Detect which cell encompasses the target text, then output its (X, Y) center coordinate. 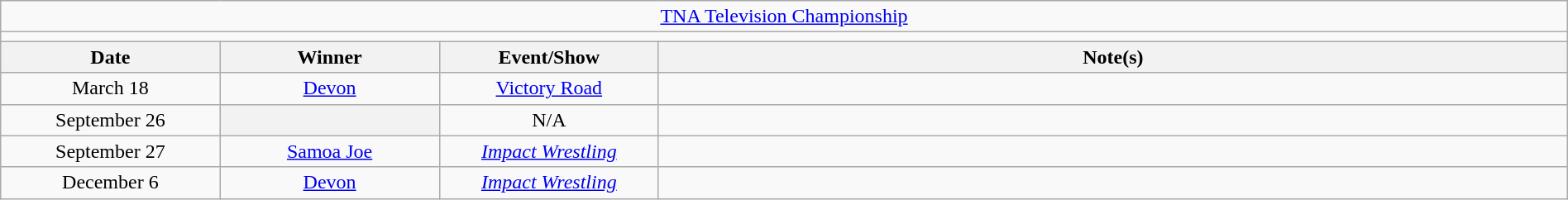
Note(s) (1113, 57)
September 26 (111, 120)
Victory Road (549, 88)
N/A (549, 120)
September 27 (111, 151)
Event/Show (549, 57)
Samoa Joe (329, 151)
December 6 (111, 183)
March 18 (111, 88)
TNA Television Championship (784, 17)
Winner (329, 57)
Date (111, 57)
